Capture the cell that displays the provided text and extract its [x, y] central coordinate. 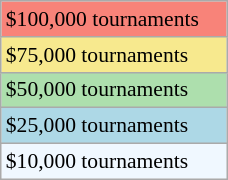
$50,000 tournaments [114, 90]
$100,000 tournaments [114, 19]
$25,000 tournaments [114, 126]
$75,000 tournaments [114, 55]
$10,000 tournaments [114, 162]
